Output the (x, y) coordinate of the center of the cell containing the given text.  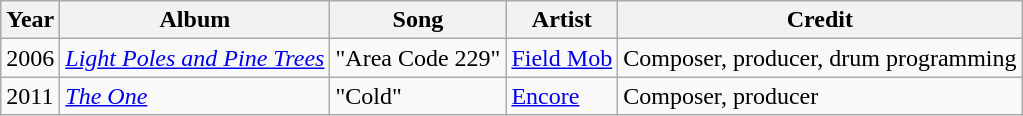
Artist (562, 20)
Year (30, 20)
Album (195, 20)
"Area Code 229" (418, 58)
Field Mob (562, 58)
Encore (562, 96)
Composer, producer, drum programming (820, 58)
Light Poles and Pine Trees (195, 58)
Composer, producer (820, 96)
2011 (30, 96)
The One (195, 96)
Song (418, 20)
Credit (820, 20)
"Cold" (418, 96)
2006 (30, 58)
